Detect which cell encompasses the target text, then output its (X, Y) center coordinate. 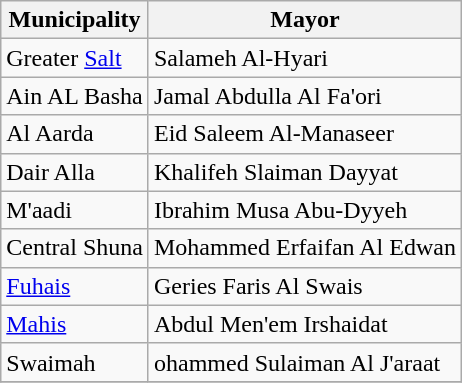
Salameh Al-Hyari (304, 58)
Central Shuna (75, 248)
Swaimah (75, 362)
Fuhais (75, 286)
Al Aarda (75, 134)
Abdul Men'em Irshaidat (304, 324)
Greater Salt (75, 58)
Geries Faris Al Swais (304, 286)
Ibrahim Musa Abu-Dyyeh (304, 210)
Eid Saleem Al-Manaseer (304, 134)
Jamal Abdulla Al Fa'ori (304, 96)
Mahis (75, 324)
Dair Alla (75, 172)
Khalifeh Slaiman Dayyat (304, 172)
Mayor (304, 20)
Mohammed Erfaifan Al Edwan (304, 248)
Ain AL Basha (75, 96)
ohammed Sulaiman Al J'araat (304, 362)
M'aadi (75, 210)
Municipality (75, 20)
